Search for the cell housing the specified text and yield its (x, y) center coordinate. 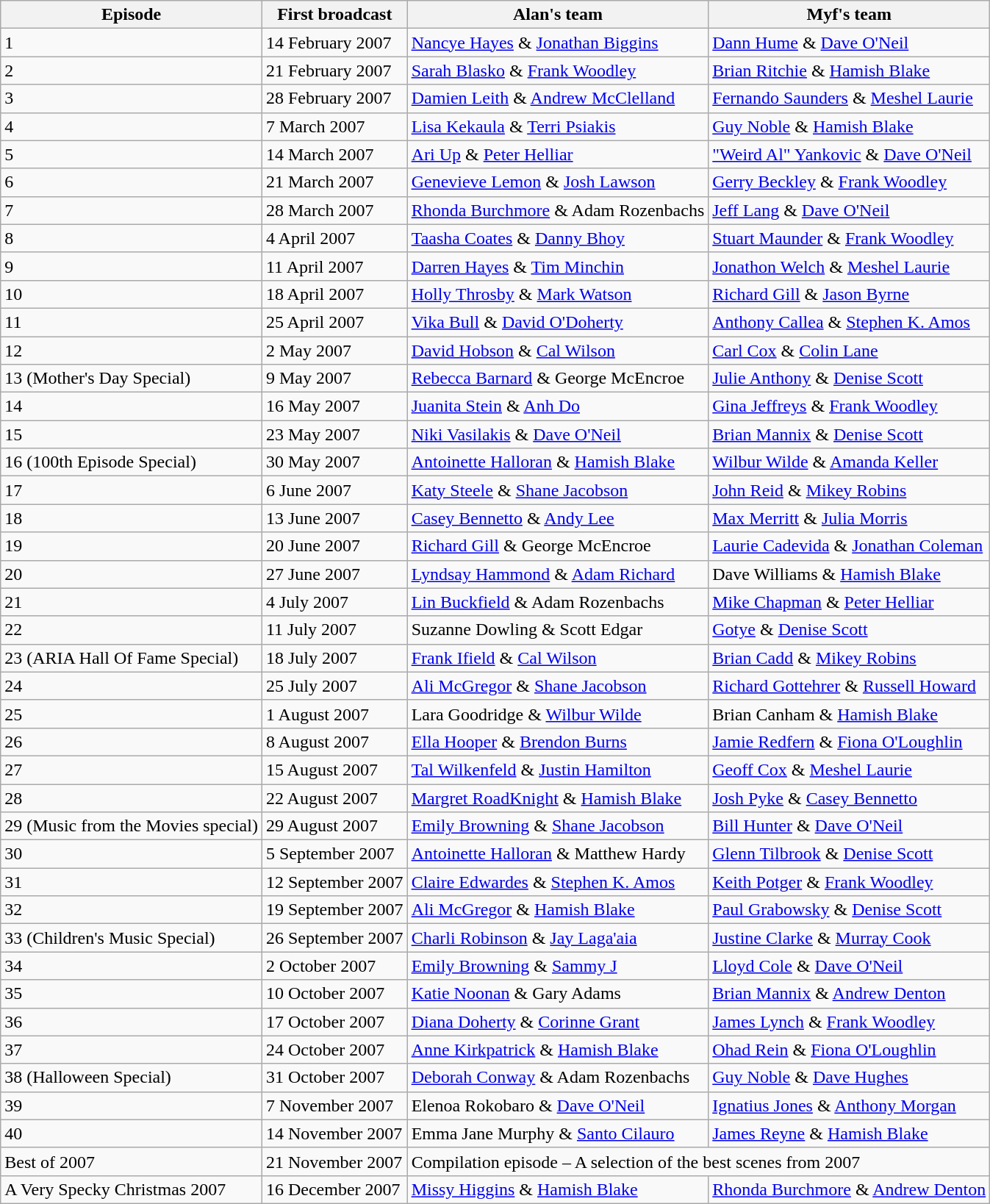
17 October 2007 (334, 1022)
18 April 2007 (334, 294)
31 (132, 882)
James Lynch & Frank Woodley (850, 1022)
20 June 2007 (334, 546)
29 August 2007 (334, 826)
18 July 2007 (334, 658)
Juanita Stein & Anh Do (558, 406)
35 (132, 994)
First broadcast (334, 15)
11 April 2007 (334, 266)
Emily Browning & Sammy J (558, 966)
Josh Pyke & Casey Bennetto (850, 798)
Brian Mannix & Andrew Denton (850, 994)
Ignatius Jones & Anthony Morgan (850, 1106)
18 (132, 518)
Rhonda Burchmore & Adam Rozenbachs (558, 210)
7 March 2007 (334, 126)
Brian Ritchie & Hamish Blake (850, 71)
Rhonda Burchmore & Andrew Denton (850, 1189)
8 (132, 238)
Alan's team (558, 15)
Darren Hayes & Tim Minchin (558, 266)
14 (132, 406)
4 April 2007 (334, 238)
27 June 2007 (334, 574)
Taasha Coates & Danny Bhoy (558, 238)
Mike Chapman & Peter Helliar (850, 602)
Carl Cox & Colin Lane (850, 351)
Brian Canham & Hamish Blake (850, 714)
4 July 2007 (334, 602)
33 (Children's Music Special) (132, 938)
5 (132, 154)
27 (132, 770)
25 April 2007 (334, 322)
11 (132, 322)
Best of 2007 (132, 1161)
John Reid & Mikey Robins (850, 490)
21 (132, 602)
David Hobson & Cal Wilson (558, 351)
1 (132, 43)
24 (132, 686)
"Weird Al" Yankovic & Dave O'Neil (850, 154)
Guy Noble & Dave Hughes (850, 1078)
2 (132, 71)
36 (132, 1022)
2 May 2007 (334, 351)
14 March 2007 (334, 154)
Tal Wilkenfeld & Justin Hamilton (558, 770)
Suzanne Dowling & Scott Edgar (558, 630)
17 (132, 490)
3 (132, 98)
Lin Buckfield & Adam Rozenbachs (558, 602)
Bill Hunter & Dave O'Neil (850, 826)
25 (132, 714)
Brian Cadd & Mikey Robins (850, 658)
11 July 2007 (334, 630)
2 October 2007 (334, 966)
Laurie Cadevida & Jonathan Coleman (850, 546)
19 September 2007 (334, 910)
15 (132, 434)
Justine Clarke & Murray Cook (850, 938)
Keith Potger & Frank Woodley (850, 882)
26 September 2007 (334, 938)
Richard Gill & Jason Byrne (850, 294)
21 March 2007 (334, 182)
12 (132, 351)
James Reyne & Hamish Blake (850, 1133)
Deborah Conway & Adam Rozenbachs (558, 1078)
13 June 2007 (334, 518)
Emily Browning & Shane Jacobson (558, 826)
1 August 2007 (334, 714)
Wilbur Wilde & Amanda Keller (850, 462)
Gerry Beckley & Frank Woodley (850, 182)
25 July 2007 (334, 686)
30 (132, 854)
Emma Jane Murphy & Santo Cilauro (558, 1133)
Sarah Blasko & Frank Woodley (558, 71)
Ari Up & Peter Helliar (558, 154)
6 June 2007 (334, 490)
Stuart Maunder & Frank Woodley (850, 238)
16 December 2007 (334, 1189)
31 October 2007 (334, 1078)
7 (132, 210)
Damien Leith & Andrew McClelland (558, 98)
Casey Bennetto & Andy Lee (558, 518)
28 March 2007 (334, 210)
Guy Noble & Hamish Blake (850, 126)
Geoff Cox & Meshel Laurie (850, 770)
34 (132, 966)
10 (132, 294)
14 November 2007 (334, 1133)
28 (132, 798)
Charli Robinson & Jay Laga'aia (558, 938)
Antoinette Halloran & Matthew Hardy (558, 854)
Katy Steele & Shane Jacobson (558, 490)
Lyndsay Hammond & Adam Richard (558, 574)
Jonathon Welch & Meshel Laurie (850, 266)
Jeff Lang & Dave O'Neil (850, 210)
Gotye & Denise Scott (850, 630)
Ali McGregor & Hamish Blake (558, 910)
Lloyd Cole & Dave O'Neil (850, 966)
Nancye Hayes & Jonathan Biggins (558, 43)
Jamie Redfern & Fiona O'Loughlin (850, 742)
Genevieve Lemon & Josh Lawson (558, 182)
Dann Hume & Dave O'Neil (850, 43)
Ella Hooper & Brendon Burns (558, 742)
Ohad Rein & Fiona O'Loughlin (850, 1050)
19 (132, 546)
Rebecca Barnard & George McEncroe (558, 379)
Katie Noonan & Gary Adams (558, 994)
22 August 2007 (334, 798)
22 (132, 630)
21 November 2007 (334, 1161)
Anne Kirkpatrick & Hamish Blake (558, 1050)
4 (132, 126)
Frank Ifield & Cal Wilson (558, 658)
Anthony Callea & Stephen K. Amos (850, 322)
Julie Anthony & Denise Scott (850, 379)
Ali McGregor & Shane Jacobson (558, 686)
Myf's team (850, 15)
Vika Bull & David O'Doherty (558, 322)
Episode (132, 15)
Claire Edwardes & Stephen K. Amos (558, 882)
Max Merritt & Julia Morris (850, 518)
Elenoa Rokobaro & Dave O'Neil (558, 1106)
24 October 2007 (334, 1050)
Dave Williams & Hamish Blake (850, 574)
Lara Goodridge & Wilbur Wilde (558, 714)
12 September 2007 (334, 882)
Margret RoadKnight & Hamish Blake (558, 798)
37 (132, 1050)
21 February 2007 (334, 71)
Compilation episode – A selection of the best scenes from 2007 (698, 1161)
Lisa Kekaula & Terri Psiakis (558, 126)
28 February 2007 (334, 98)
32 (132, 910)
10 October 2007 (334, 994)
39 (132, 1106)
20 (132, 574)
Missy Higgins & Hamish Blake (558, 1189)
Diana Doherty & Corinne Grant (558, 1022)
23 May 2007 (334, 434)
16 May 2007 (334, 406)
9 (132, 266)
Niki Vasilakis & Dave O'Neil (558, 434)
Glenn Tilbrook & Denise Scott (850, 854)
Gina Jeffreys & Frank Woodley (850, 406)
29 (Music from the Movies special) (132, 826)
Paul Grabowsky & Denise Scott (850, 910)
6 (132, 182)
14 February 2007 (334, 43)
5 September 2007 (334, 854)
Fernando Saunders & Meshel Laurie (850, 98)
23 (ARIA Hall Of Fame Special) (132, 658)
8 August 2007 (334, 742)
15 August 2007 (334, 770)
7 November 2007 (334, 1106)
30 May 2007 (334, 462)
Richard Gottehrer & Russell Howard (850, 686)
Richard Gill & George McEncroe (558, 546)
Antoinette Halloran & Hamish Blake (558, 462)
9 May 2007 (334, 379)
Brian Mannix & Denise Scott (850, 434)
26 (132, 742)
13 (Mother's Day Special) (132, 379)
Holly Throsby & Mark Watson (558, 294)
40 (132, 1133)
16 (100th Episode Special) (132, 462)
38 (Halloween Special) (132, 1078)
A Very Specky Christmas 2007 (132, 1189)
